Capture the cell that displays the provided text and extract its [X, Y] central coordinate. 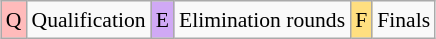
Q [14, 20]
Elimination rounds [262, 20]
E [162, 20]
Qualification [89, 20]
F [361, 20]
Finals [404, 20]
